Find where the given text appears and provide that cell's center as (X, Y) coordinate. 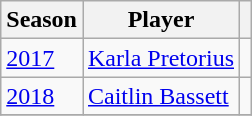
Karla Pretorius (160, 58)
Season (42, 20)
2017 (42, 58)
Caitlin Bassett (160, 96)
Player (160, 20)
2018 (42, 96)
